Identify which cell holds the provided text, then report its (X, Y) central coordinate. 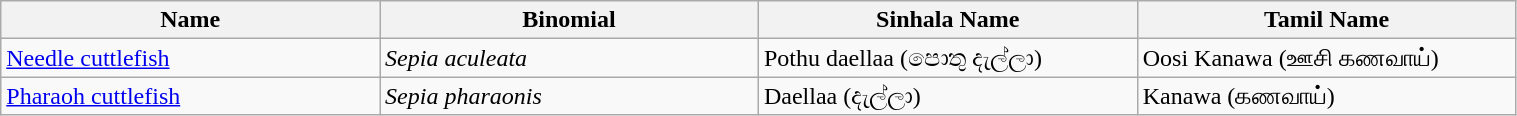
Binomial (570, 20)
Needle cuttlefish (190, 58)
Pothu daellaa (පොතු දැල්ලා) (948, 58)
Pharaoh cuttlefish (190, 96)
Sinhala Name (948, 20)
Daellaa (දැල්ලා) (948, 96)
Sepia aculeata (570, 58)
Name (190, 20)
Tamil Name (1326, 20)
Sepia pharaonis (570, 96)
Oosi Kanawa (ஊசி கணவாய்) (1326, 58)
Kanawa (கணவாய்) (1326, 96)
